Detect which cell encompasses the target text, then output its [X, Y] center coordinate. 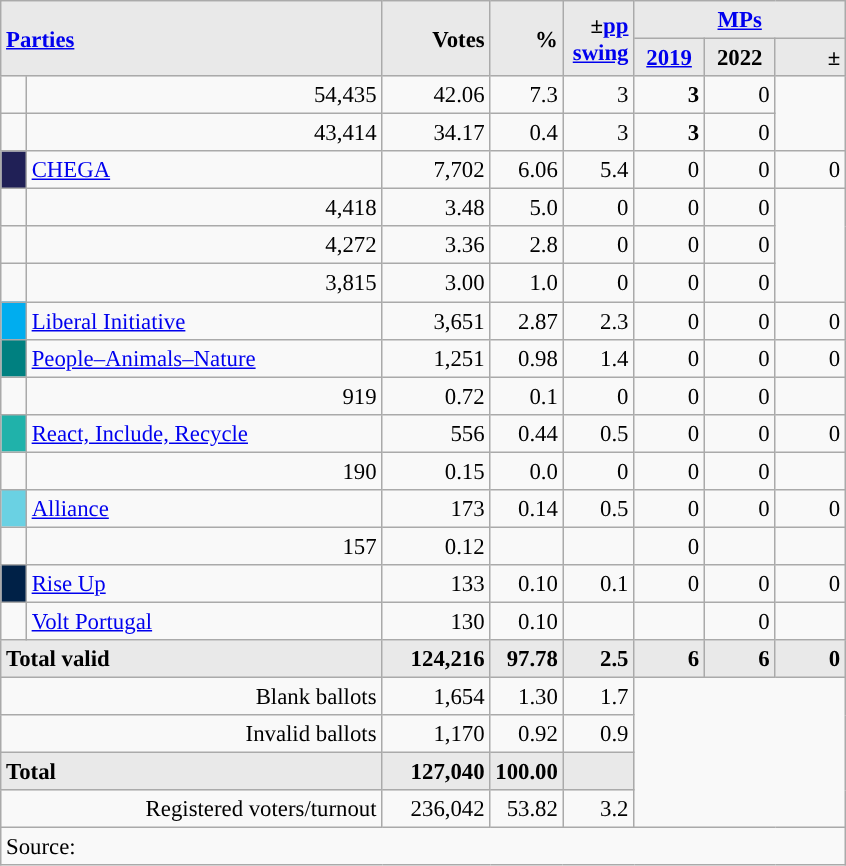
1.0 [526, 283]
2.3 [598, 321]
1.4 [598, 358]
5.0 [526, 208]
2.8 [526, 245]
Total [192, 772]
6.06 [526, 170]
Total valid [192, 659]
Source: [424, 847]
124,216 [436, 659]
1,654 [436, 697]
1,251 [436, 358]
42.06 [436, 95]
1.30 [526, 697]
Parties [192, 38]
127,040 [436, 772]
3.48 [436, 208]
0.0 [526, 471]
7,702 [436, 170]
Rise Up [204, 584]
1,170 [436, 734]
0.72 [436, 396]
3,815 [204, 283]
43,414 [204, 133]
173 [436, 509]
53.82 [526, 809]
CHEGA [204, 170]
556 [436, 433]
0.92 [526, 734]
Liberal Initiative [204, 321]
±pp swing [598, 38]
People–Animals–Nature [204, 358]
0.14 [526, 509]
2022 [740, 58]
100.00 [526, 772]
React, Include, Recycle [204, 433]
3.36 [436, 245]
0.4 [526, 133]
54,435 [204, 95]
3,651 [436, 321]
4,418 [204, 208]
% [526, 38]
Volt Portugal [204, 621]
130 [436, 621]
5.4 [598, 170]
1.7 [598, 697]
MPs [740, 20]
34.17 [436, 133]
3.00 [436, 283]
0.44 [526, 433]
Registered voters/turnout [192, 809]
3.2 [598, 809]
236,042 [436, 809]
133 [436, 584]
2.87 [526, 321]
0.12 [436, 546]
Alliance [204, 509]
± [810, 58]
97.78 [526, 659]
7.3 [526, 95]
4,272 [204, 245]
190 [204, 471]
919 [204, 396]
157 [204, 546]
0.98 [526, 358]
0.15 [436, 471]
Invalid ballots [192, 734]
Blank ballots [192, 697]
Votes [436, 38]
2019 [670, 58]
2.5 [598, 659]
0.9 [598, 734]
